Scan for the cell matching the given text and deliver its (X, Y) coordinate at center. 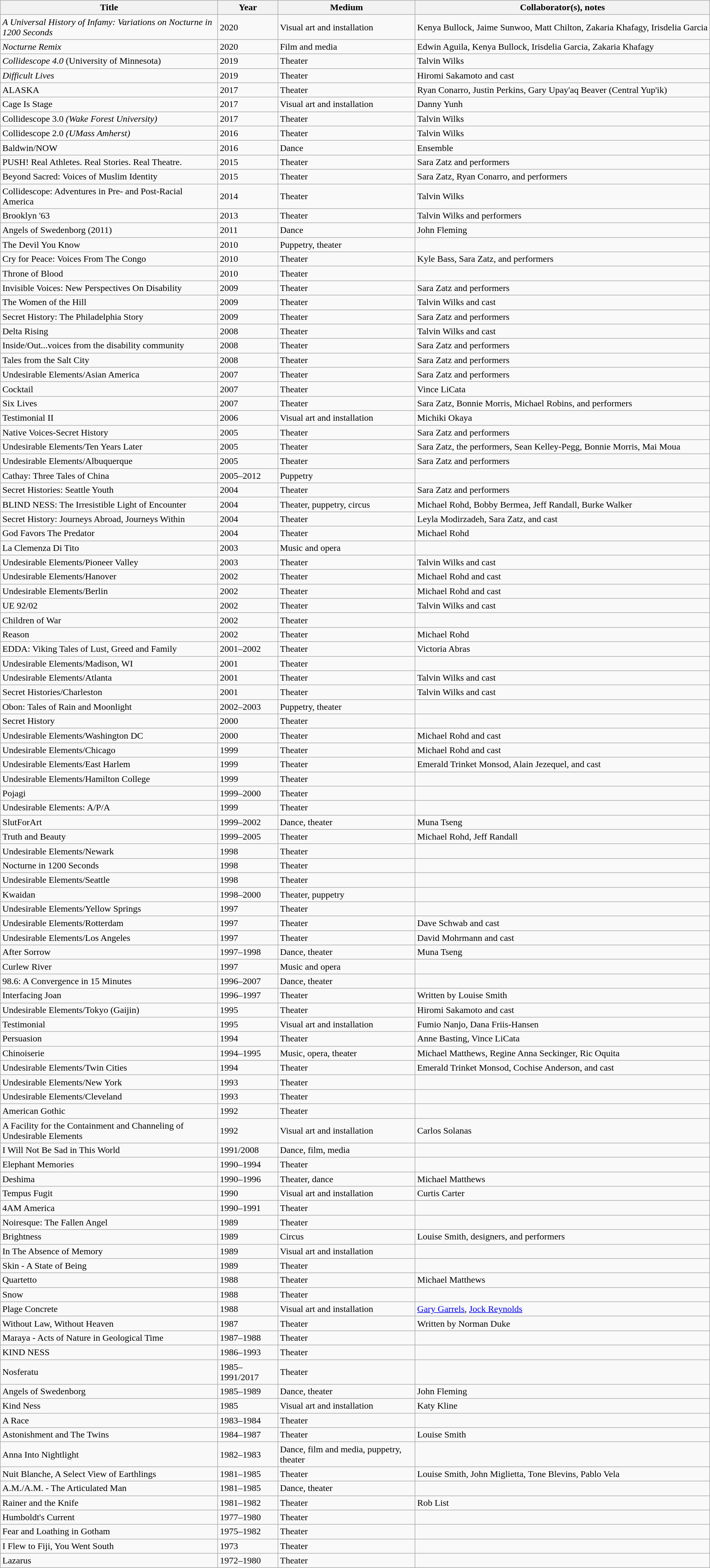
1987 (248, 1323)
Cathay: Three Tales of China (109, 476)
1975–1982 (248, 1532)
Undesirable Elements/East Harlem (109, 764)
1977–1980 (248, 1517)
Humboldt's Current (109, 1517)
Native Voices-Secret History (109, 432)
2001–2002 (248, 649)
Inside/Out...voices from the disability community (109, 346)
Children of War (109, 620)
Michiki Okaya (563, 418)
1985–1989 (248, 1392)
Tales from the Salt City (109, 360)
Quartetto (109, 1280)
4AM America (109, 1208)
Theater, puppetry, circus (347, 505)
1982–1983 (248, 1455)
1997–1998 (248, 952)
Obon: Tales of Rain and Moonlight (109, 707)
Tempus Fugit (109, 1194)
Undesirable Elements/Atlanta (109, 678)
Kwaidan (109, 894)
Nuit Blanche, A Select View of Earthlings (109, 1474)
Dance, film, media (347, 1150)
Danny Yunh (563, 104)
Angels of Swedenborg (2011) (109, 230)
Nocturne Remix (109, 47)
1999–2002 (248, 822)
Secret Histories: Seattle Youth (109, 490)
Undesirable Elements/Yellow Springs (109, 909)
Victoria Abras (563, 649)
Sara Zatz, the performers, Sean Kelley-Pegg, Bonnie Morris, Mai Moua (563, 447)
Brooklyn '63 (109, 216)
Leyla Modirzadeh, Sara Zatz, and cast (563, 519)
Fear and Loathing in Gotham (109, 1532)
Undesirable Elements/Seattle (109, 880)
Undesirable Elements/Pioneer Valley (109, 562)
98.6: A Convergence in 15 Minutes (109, 981)
Interfacing Joan (109, 996)
1990–1996 (248, 1179)
Kyle Bass, Sara Zatz, and performers (563, 259)
Rainer and the Knife (109, 1503)
Delta Rising (109, 331)
Written by Norman Duke (563, 1323)
KIND NESS (109, 1352)
Theater, puppetry (347, 894)
Katy Kline (563, 1406)
Testimonial II (109, 418)
2014 (248, 196)
Film and media (347, 47)
Six Lives (109, 403)
Emerald Trinket Monsod, Alain Jezequel, and cast (563, 764)
Dance, film and media, puppetry, theater (347, 1455)
Sara Zatz, Ryan Conarro, and performers (563, 176)
Undesirable Elements/Newark (109, 851)
Undesirable Elements/Los Angeles (109, 938)
1986–1993 (248, 1352)
Astonishment and The Twins (109, 1435)
1972–1980 (248, 1560)
Ensemble (563, 148)
1999–2005 (248, 837)
Truth and Beauty (109, 837)
Persuasion (109, 1039)
Undesirable Elements/Chicago (109, 750)
David Mohrmann and cast (563, 938)
Anne Basting, Vince LiCata (563, 1039)
Secret History (109, 721)
Maraya - Acts of Nature in Geological Time (109, 1338)
EDDA: Viking Tales of Lust, Greed and Family (109, 649)
Emerald Trinket Monsod, Cochise Anderson, and cast (563, 1068)
Gary Garrels, Jock Reynolds (563, 1309)
Louise Smith (563, 1435)
Angels of Swedenborg (109, 1392)
1990–1991 (248, 1208)
Fumio Nanjo, Dana Friis-Hansen (563, 1024)
Collidescope 4.0 (University of Minnesota) (109, 61)
2011 (248, 230)
Without Law, Without Heaven (109, 1323)
1998–2000 (248, 894)
Vince LiCata (563, 389)
Circus (347, 1237)
Undesirable Elements: A/P/A (109, 808)
Throne of Blood (109, 274)
1990–1994 (248, 1165)
Undesirable Elements/Twin Cities (109, 1068)
1973 (248, 1546)
1981–1982 (248, 1503)
Year (248, 8)
Undesirable Elements/Rotterdam (109, 923)
Elephant Memories (109, 1165)
Undesirable Elements/Hamilton College (109, 779)
Rob List (563, 1503)
Curlew River (109, 967)
Sara Zatz, Bonnie Morris, Michael Robins, and performers (563, 403)
Anna Into Nightlight (109, 1455)
Title (109, 8)
SlutForArt (109, 822)
In The Absence of Memory (109, 1251)
Invisible Voices: New Perspectives On Disability (109, 288)
Kenya Bullock, Jaime Sunwoo, Matt Chilton, Zakaria Khafagy, Irisdelia Garcia (563, 27)
1996–2007 (248, 981)
I Will Not Be Sad in This World (109, 1150)
1983–1984 (248, 1420)
Difficult Lives (109, 75)
Brightness (109, 1237)
Lazarus (109, 1560)
Cage Is Stage (109, 104)
The Women of the Hill (109, 302)
Cocktail (109, 389)
1994–1995 (248, 1053)
Secret History: The Philadelphia Story (109, 317)
ALASKA (109, 90)
Louise Smith, designers, and performers (563, 1237)
2002–2003 (248, 707)
Nocturne in 1200 Seconds (109, 865)
A Universal History of Infamy: Variations on Nocturne in 1200 Seconds (109, 27)
Ryan Conarro, Justin Perkins, Gary Upay'aq Beaver (Central Yup'ik) (563, 90)
Talvin Wilks and performers (563, 216)
Secret Histories/Charleston (109, 692)
Undesirable Elements/Albuquerque (109, 461)
1987–1988 (248, 1338)
Undesirable Elements/New York (109, 1082)
God Favors The Predator (109, 533)
PUSH! Real Athletes. Real Stories. Real Theatre. (109, 162)
Collidescope: Adventures in Pre- and Post-Racial America (109, 196)
Plage Concrete (109, 1309)
Louise Smith, John Miglietta, Tone Blevins, Pablo Vela (563, 1474)
Undesirable Elements/Berlin (109, 591)
Undesirable Elements/Cleveland (109, 1096)
Medium (347, 8)
Written by Louise Smith (563, 996)
Undesirable Elements/Madison, WI (109, 664)
Curtis Carter (563, 1194)
Nosferatu (109, 1372)
1999–2000 (248, 793)
Michael Rohd, Bobby Bermea, Jeff Randall, Burke Walker (563, 505)
Dave Schwab and cast (563, 923)
Michael Rohd, Jeff Randall (563, 837)
Carlos Solanas (563, 1131)
A.M./A.M. - The Articulated Man (109, 1488)
Snow (109, 1294)
1985–1991/2017 (248, 1372)
Testimonial (109, 1024)
Skin - A State of Being (109, 1266)
A Race (109, 1420)
I Flew to Fiji, You Went South (109, 1546)
Music, opera, theater (347, 1053)
Puppetry (347, 476)
Reason (109, 634)
1991/2008 (248, 1150)
Edwin Aguila, Kenya Bullock, Irisdelia Garcia, Zakaria Khafagy (563, 47)
Pojagi (109, 793)
American Gothic (109, 1111)
Cry for Peace: Voices From The Congo (109, 259)
Michael Matthews, Regine Anna Seckinger, Ric Oquita (563, 1053)
Undesirable Elements/Tokyo (Gaijin) (109, 1010)
1996–1997 (248, 996)
Beyond Sacred: Voices of Muslim Identity (109, 176)
La Clemenza Di Tito (109, 548)
Baldwin/NOW (109, 148)
1985 (248, 1406)
Undesirable Elements/Washington DC (109, 736)
Collaborator(s), notes (563, 8)
Chinoiserie (109, 1053)
Secret History: Journeys Abroad, Journeys Within (109, 519)
Collidescope 2.0 (UMass Amherst) (109, 133)
1984–1987 (248, 1435)
Deshima (109, 1179)
Noiresque: The Fallen Angel (109, 1222)
Undesirable Elements/Ten Years Later (109, 447)
2006 (248, 418)
2013 (248, 216)
Theater, dance (347, 1179)
1990 (248, 1194)
The Devil You Know (109, 245)
2005–2012 (248, 476)
Undesirable Elements/Hanover (109, 577)
BLIND NESS: The Irresistible Light of Encounter (109, 505)
A Facility for the Containment and Channeling of Undesirable Elements (109, 1131)
Kind Ness (109, 1406)
Undesirable Elements/Asian America (109, 374)
UE 92/02 (109, 605)
Collidescope 3.0 (Wake Forest University) (109, 119)
After Sorrow (109, 952)
